Return [x, y] of the center of cell containing provided text 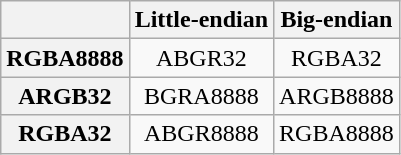
BGRA8888 [201, 96]
Big-endian [337, 20]
ABGR32 [201, 58]
ARGB8888 [337, 96]
ABGR8888 [201, 134]
Little-endian [201, 20]
ARGB32 [65, 96]
